Identify which cell holds the provided text, then report its (x, y) central coordinate. 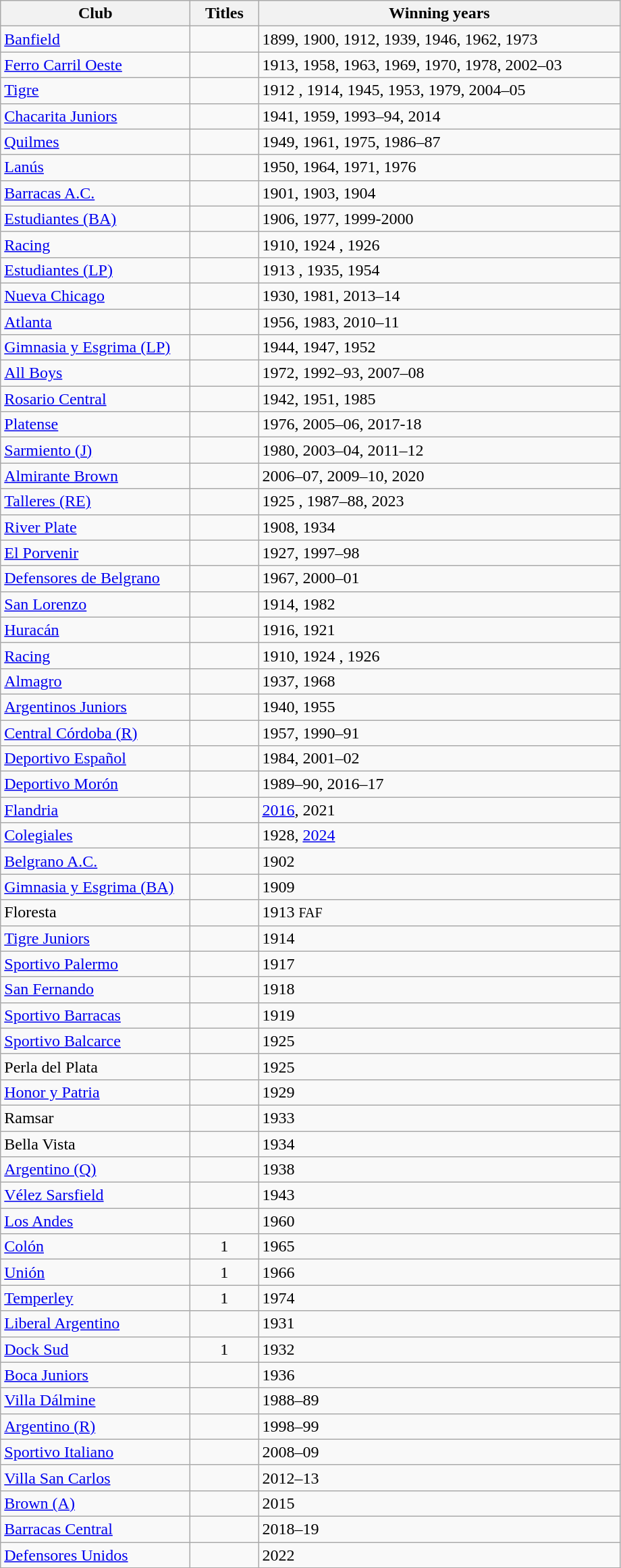
1919 (439, 1015)
1936 (439, 1375)
All Boys (96, 373)
Argentino (Q) (96, 1170)
1988–89 (439, 1401)
2016, 2021 (439, 810)
Winning years (439, 13)
1957, 1990–91 (439, 732)
Temperley (96, 1298)
1909 (439, 887)
Almirante Brown (96, 476)
River Plate (96, 527)
1980, 2003–04, 2011–12 (439, 450)
1940, 1955 (439, 707)
1965 (439, 1247)
2015 (439, 1503)
1984, 2001–02 (439, 759)
Rosario Central (96, 399)
Colón (96, 1247)
1901, 1903, 1904 (439, 193)
Talleres (RE) (96, 502)
1950, 1964, 1971, 1976 (439, 167)
Estudiantes (LP) (96, 270)
Flandria (96, 810)
1927, 1997–98 (439, 553)
1925 , 1987–88, 2023 (439, 502)
Deportivo Morón (96, 784)
1956, 1983, 2010–11 (439, 322)
1960 (439, 1221)
Sportivo Palermo (96, 964)
Honor y Patria (96, 1092)
Estudiantes (BA) (96, 219)
1928, 2024 (439, 836)
Quilmes (96, 142)
1943 (439, 1195)
1938 (439, 1170)
Sarmiento (J) (96, 450)
1918 (439, 990)
1913 FAF (439, 913)
1914 (439, 938)
1976, 2005–06, 2017-18 (439, 425)
Gimnasia y Esgrima (BA) (96, 887)
1942, 1951, 1985 (439, 399)
Brown (A) (96, 1503)
Central Córdoba (R) (96, 732)
1899, 1900, 1912, 1939, 1946, 1962, 1973 (439, 39)
Sportivo Italiano (96, 1452)
1972, 1992–93, 2007–08 (439, 373)
Lanús (96, 167)
Liberal Argentino (96, 1324)
Huracán (96, 630)
Ferro Carril Oeste (96, 65)
2006–07, 2009–10, 2020 (439, 476)
Titles (224, 13)
1998–99 (439, 1426)
1932 (439, 1349)
1974 (439, 1298)
Unión (96, 1272)
Dock Sud (96, 1349)
1912 , 1914, 1945, 1953, 1979, 2004–05 (439, 90)
1933 (439, 1118)
1944, 1947, 1952 (439, 348)
Floresta (96, 913)
2022 (439, 1555)
1931 (439, 1324)
1913 , 1935, 1954 (439, 270)
Tigre Juniors (96, 938)
Defensores de Belgrano (96, 578)
Defensores Unidos (96, 1555)
Gimnasia y Esgrima (LP) (96, 348)
Nueva Chicago (96, 296)
Banfield (96, 39)
Perla del Plata (96, 1066)
Club (96, 13)
Argentino (R) (96, 1426)
1934 (439, 1144)
Villa Dálmine (96, 1401)
Villa San Carlos (96, 1478)
1902 (439, 861)
San Fernando (96, 990)
Belgrano A.C. (96, 861)
1930, 1981, 2013–14 (439, 296)
2012–13 (439, 1478)
Sportivo Barracas (96, 1015)
Sportivo Balcarce (96, 1041)
Barracas A.C. (96, 193)
1966 (439, 1272)
Almagro (96, 681)
Vélez Sarsfield (96, 1195)
Argentinos Juniors (96, 707)
1913, 1958, 1963, 1969, 1970, 1978, 2002–03 (439, 65)
Atlanta (96, 322)
1949, 1961, 1975, 1986–87 (439, 142)
1967, 2000–01 (439, 578)
1989–90, 2016–17 (439, 784)
1929 (439, 1092)
1906, 1977, 1999-2000 (439, 219)
Tigre (96, 90)
1914, 1982 (439, 604)
Los Andes (96, 1221)
1908, 1934 (439, 527)
Deportivo Español (96, 759)
1917 (439, 964)
Colegiales (96, 836)
2008–09 (439, 1452)
Chacarita Juniors (96, 116)
Boca Juniors (96, 1375)
Bella Vista (96, 1144)
1937, 1968 (439, 681)
El Porvenir (96, 553)
Ramsar (96, 1118)
Platense (96, 425)
Barracas Central (96, 1529)
San Lorenzo (96, 604)
2018–19 (439, 1529)
1916, 1921 (439, 630)
1941, 1959, 1993–94, 2014 (439, 116)
